From the cell containing the given text, extract its center point as [x, y] coordinate. 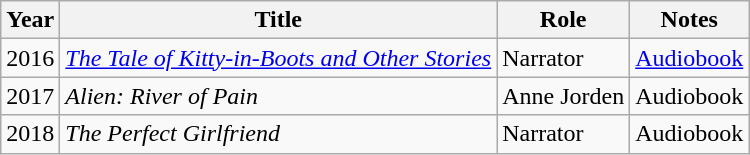
Year [30, 20]
Notes [690, 20]
Title [278, 20]
2018 [30, 134]
The Perfect Girlfriend [278, 134]
Anne Jorden [564, 96]
2016 [30, 58]
2017 [30, 96]
Role [564, 20]
The Tale of Kitty-in-Boots and Other Stories [278, 58]
Alien: River of Pain [278, 96]
